Locate the cell with the specified text and output its [X, Y] center coordinate. 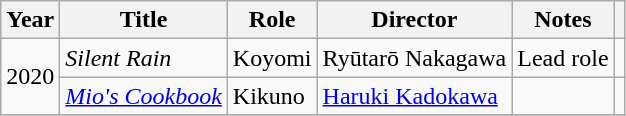
Ryūtarō Nakagawa [414, 58]
Director [414, 20]
Kikuno [272, 96]
2020 [30, 77]
Koyomi [272, 58]
Mio's Cookbook [144, 96]
Notes [563, 20]
Title [144, 20]
Silent Rain [144, 58]
Year [30, 20]
Haruki Kadokawa [414, 96]
Lead role [563, 58]
Role [272, 20]
